Search for the cell housing the specified text and yield its [X, Y] center coordinate. 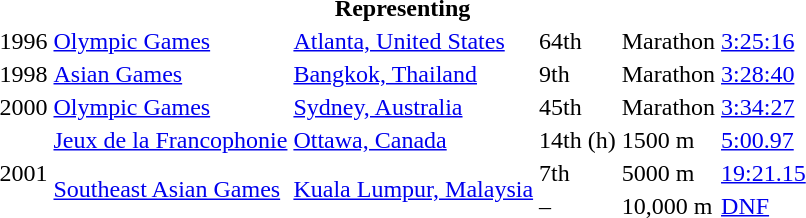
Jeux de la Francophonie [170, 140]
Asian Games [170, 74]
64th [578, 41]
14th (h) [578, 140]
Sydney, Australia [414, 107]
5000 m [668, 173]
7th [578, 173]
9th [578, 74]
Ottawa, Canada [414, 140]
Bangkok, Thailand [414, 74]
45th [578, 107]
Atlanta, United States [414, 41]
1500 m [668, 140]
